Return [x, y] of the center of cell containing provided text 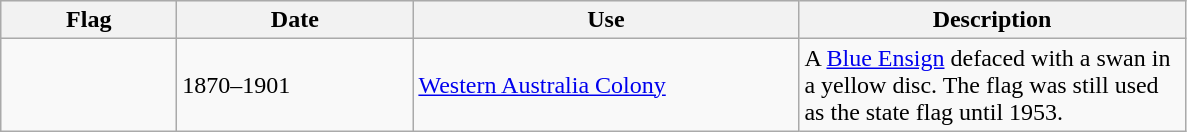
Description [992, 20]
Use [606, 20]
1870–1901 [295, 85]
Western Australia Colony [606, 85]
Flag [89, 20]
Date [295, 20]
A Blue Ensign defaced with a swan in a yellow disc. The flag was still used as the state flag until 1953. [992, 85]
